Determine the [X, Y] coordinate at the center of the cell enclosing the given text.  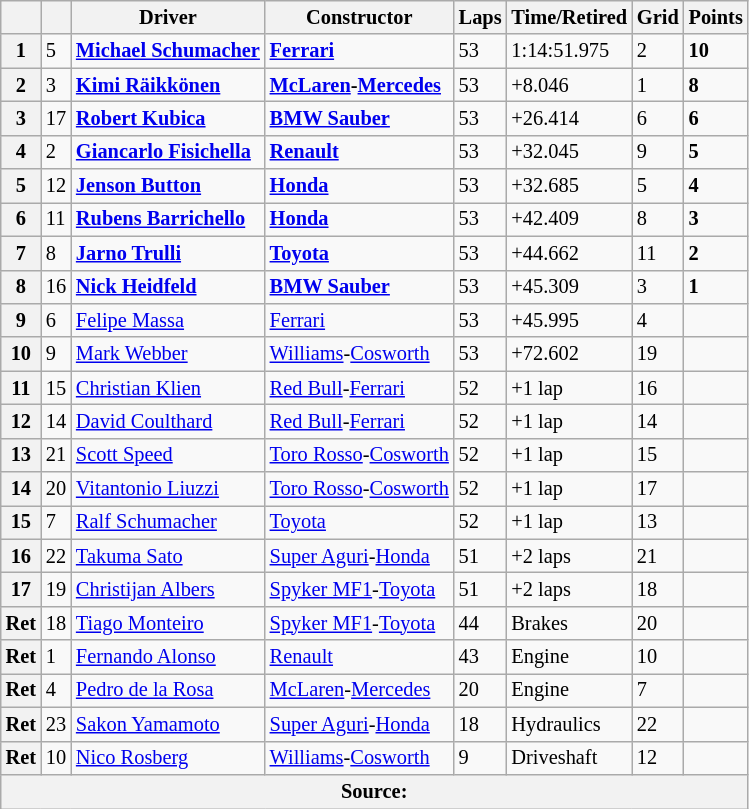
David Coulthard [168, 421]
Vitantonio Liuzzi [168, 489]
Time/Retired [569, 17]
Constructor [360, 17]
+8.046 [569, 85]
Felipe Massa [168, 320]
43 [480, 657]
Jarno Trulli [168, 253]
Sakon Yamamoto [168, 724]
Fernando Alonso [168, 657]
Driveshaft [569, 758]
+32.685 [569, 186]
1:14:51.975 [569, 51]
Nico Rosberg [168, 758]
Pedro de la Rosa [168, 690]
+32.045 [569, 152]
+42.409 [569, 219]
Michael Schumacher [168, 51]
Source: [374, 791]
Jenson Button [168, 186]
Driver [168, 17]
Giancarlo Fisichella [168, 152]
Points [716, 17]
Hydraulics [569, 724]
44 [480, 623]
+44.662 [569, 253]
Rubens Barrichello [168, 219]
+26.414 [569, 118]
+45.995 [569, 320]
Grid [658, 17]
Laps [480, 17]
+72.602 [569, 354]
Kimi Räikkönen [168, 85]
+45.309 [569, 287]
Nick Heidfeld [168, 287]
Mark Webber [168, 354]
Ralf Schumacher [168, 522]
Brakes [569, 623]
Christian Klien [168, 388]
Robert Kubica [168, 118]
Scott Speed [168, 455]
Takuma Sato [168, 556]
Christijan Albers [168, 589]
Tiago Monteiro [168, 623]
23 [56, 724]
